Return the (X, Y) coordinate for the center point of the cell that contains the specified text.  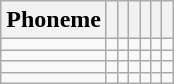
Phoneme (54, 20)
